Return the [x, y] coordinate for the center point of the cell that contains the specified text.  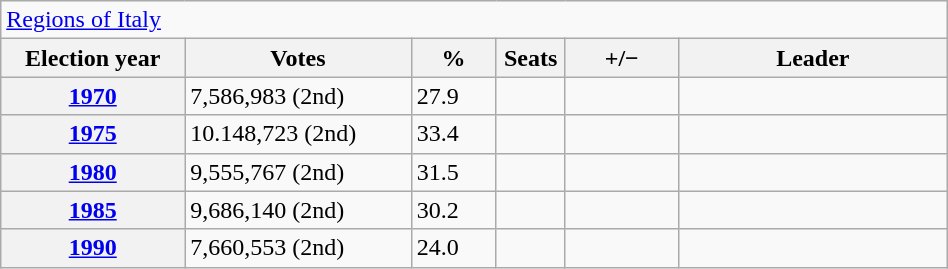
10.148,723 (2nd) [298, 134]
Regions of Italy [474, 20]
33.4 [454, 134]
1985 [93, 210]
9,555,767 (2nd) [298, 172]
1990 [93, 248]
7,586,983 (2nd) [298, 96]
31.5 [454, 172]
Leader [812, 58]
24.0 [454, 248]
1975 [93, 134]
Votes [298, 58]
+/− [622, 58]
9,686,140 (2nd) [298, 210]
% [454, 58]
Seats [530, 58]
30.2 [454, 210]
7,660,553 (2nd) [298, 248]
1980 [93, 172]
1970 [93, 96]
27.9 [454, 96]
Election year [93, 58]
